Identify which cell holds the provided text, then report its (X, Y) central coordinate. 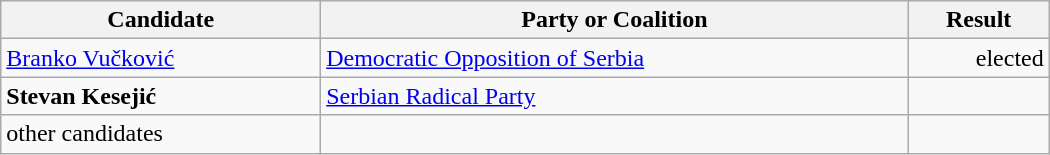
Stevan Kesejić (161, 96)
other candidates (161, 134)
Candidate (161, 20)
Serbian Radical Party (614, 96)
Branko Vučković (161, 58)
Democratic Opposition of Serbia (614, 58)
Party or Coalition (614, 20)
Result (978, 20)
elected (978, 58)
